Locate the cell with the specified text and output its [x, y] center coordinate. 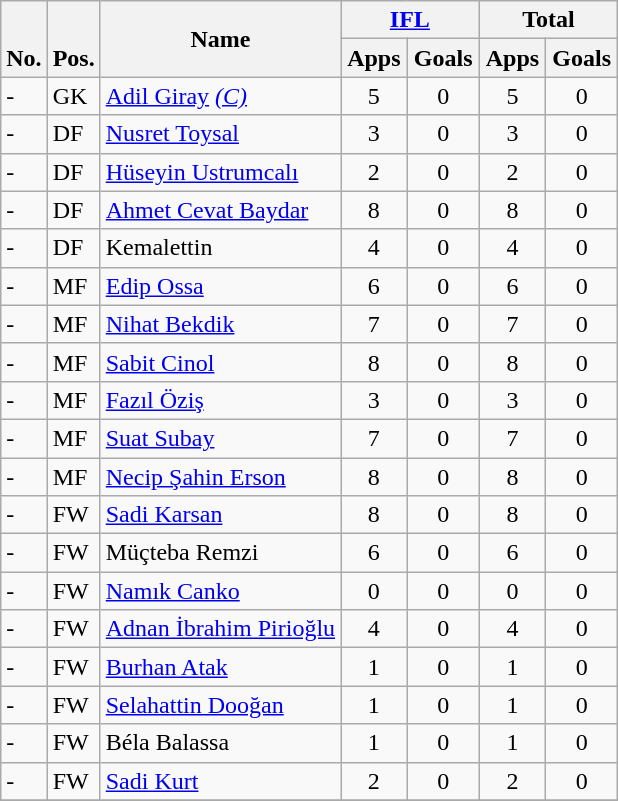
Béla Balassa [220, 743]
Suat Subay [220, 438]
Sadi Kurt [220, 781]
Namık Canko [220, 591]
Sabit Cinol [220, 362]
Adnan İbrahim Pirioğlu [220, 629]
Edip Ossa [220, 286]
Name [220, 39]
Ahmet Cevat Baydar [220, 210]
Müçteba Remzi [220, 553]
Kemalettin [220, 248]
Necip Şahin Erson [220, 477]
Pos. [74, 39]
Hüseyin Ustrumcalı [220, 172]
Nusret Toysal [220, 134]
No. [24, 39]
Selahattin Dooğan [220, 705]
Sadi Karsan [220, 515]
IFL [410, 20]
Burhan Atak [220, 667]
Nihat Bekdik [220, 324]
Fazıl Öziş [220, 400]
Adil Giray (C) [220, 96]
GK [74, 96]
Total [548, 20]
